Return the [x, y] coordinate for the center point of the cell that contains the specified text.  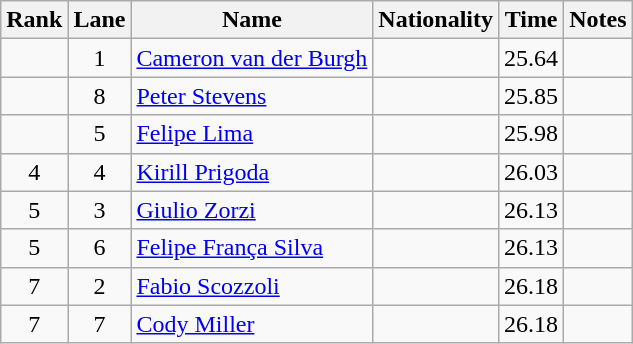
Felipe França Silva [252, 248]
25.85 [532, 96]
2 [100, 286]
25.98 [532, 134]
Felipe Lima [252, 134]
Nationality [436, 20]
26.03 [532, 172]
Fabio Scozzoli [252, 286]
25.64 [532, 58]
Lane [100, 20]
Peter Stevens [252, 96]
Kirill Prigoda [252, 172]
8 [100, 96]
Cody Miller [252, 324]
Time [532, 20]
6 [100, 248]
Notes [598, 20]
Rank [34, 20]
1 [100, 58]
Giulio Zorzi [252, 210]
Name [252, 20]
3 [100, 210]
Cameron van der Burgh [252, 58]
